From the cell containing the given text, extract its center point as [x, y] coordinate. 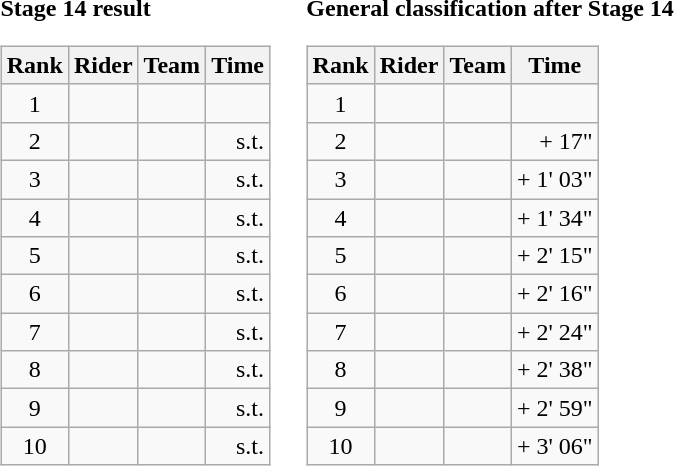
+ 1' 03" [554, 179]
+ 2' 16" [554, 294]
+ 2' 38" [554, 370]
+ 2' 24" [554, 332]
+ 17" [554, 141]
+ 1' 34" [554, 217]
+ 2' 59" [554, 408]
+ 2' 15" [554, 256]
+ 3' 06" [554, 446]
